Return the [x, y] coordinate for the center point of the cell that contains the specified text.  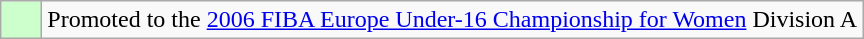
Promoted to the 2006 FIBA Europe Under-16 Championship for Women Division A [452, 20]
